From the cell containing the given text, extract its center point as (x, y) coordinate. 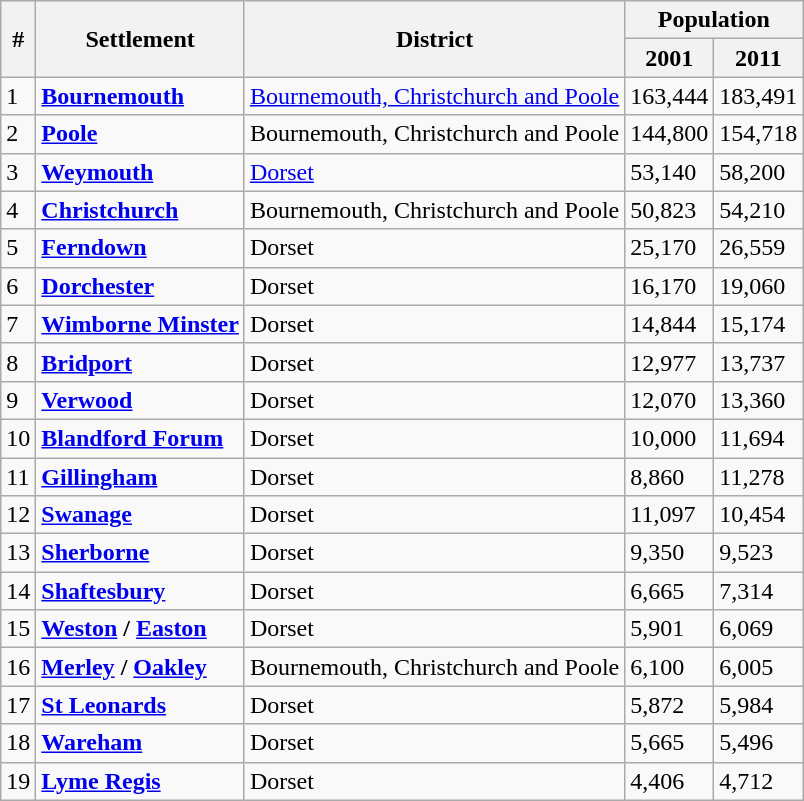
11 (18, 477)
12,977 (670, 362)
4,712 (758, 781)
Lyme Regis (140, 781)
7 (18, 324)
4,406 (670, 781)
4 (18, 210)
Bournemouth (140, 96)
6,005 (758, 667)
6,069 (758, 629)
6,100 (670, 667)
Swanage (140, 515)
53,140 (670, 172)
Wareham (140, 743)
5,872 (670, 705)
Blandford Forum (140, 438)
Bridport (140, 362)
10,454 (758, 515)
8 (18, 362)
Merley / Oakley (140, 667)
Wimborne Minster (140, 324)
12 (18, 515)
9,350 (670, 553)
Weston / Easton (140, 629)
58,200 (758, 172)
14 (18, 591)
15 (18, 629)
154,718 (758, 134)
14,844 (670, 324)
5,901 (670, 629)
163,444 (670, 96)
6,665 (670, 591)
2011 (758, 58)
Verwood (140, 400)
Population (714, 20)
16 (18, 667)
# (18, 39)
144,800 (670, 134)
11,694 (758, 438)
26,559 (758, 248)
19 (18, 781)
Dorchester (140, 286)
19,060 (758, 286)
13 (18, 553)
8,860 (670, 477)
2 (18, 134)
5,665 (670, 743)
54,210 (758, 210)
1 (18, 96)
Shaftesbury (140, 591)
Poole (140, 134)
9,523 (758, 553)
15,174 (758, 324)
Sherborne (140, 553)
6 (18, 286)
5,984 (758, 705)
11,097 (670, 515)
13,737 (758, 362)
5 (18, 248)
11,278 (758, 477)
16,170 (670, 286)
Gillingham (140, 477)
25,170 (670, 248)
2001 (670, 58)
17 (18, 705)
9 (18, 400)
13,360 (758, 400)
183,491 (758, 96)
50,823 (670, 210)
10,000 (670, 438)
7,314 (758, 591)
Ferndown (140, 248)
District (434, 39)
5,496 (758, 743)
18 (18, 743)
12,070 (670, 400)
10 (18, 438)
3 (18, 172)
Christchurch (140, 210)
Settlement (140, 39)
St Leonards (140, 705)
Weymouth (140, 172)
